Find where the given text appears and provide that cell's center as [X, Y] coordinate. 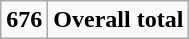
676 [24, 20]
Overall total [118, 20]
